Search for the cell housing the specified text and yield its (X, Y) center coordinate. 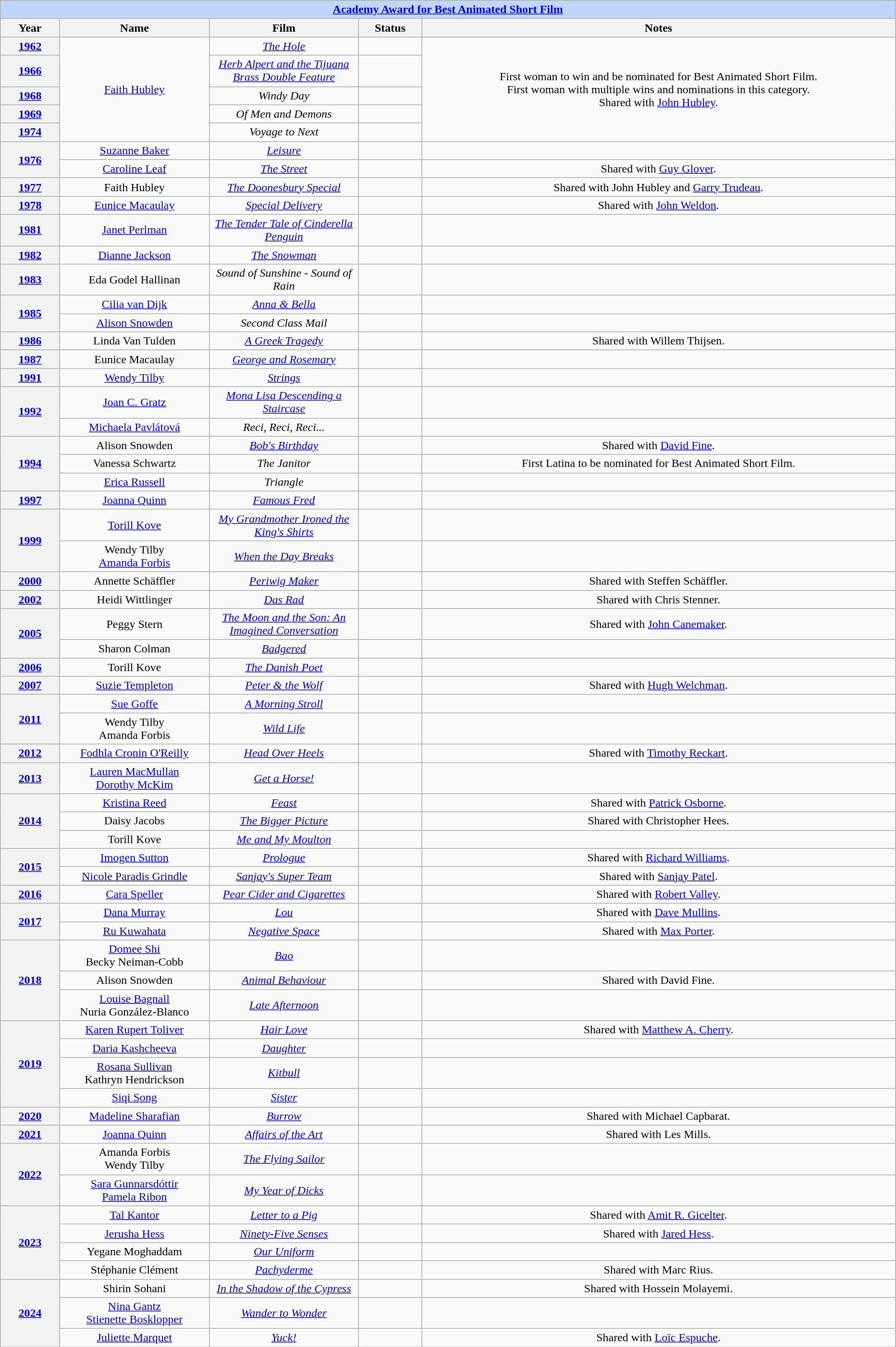
A Greek Tragedy (283, 341)
Shared with John Hubley and Garry Trudeau. (659, 187)
2007 (30, 686)
Our Uniform (283, 1251)
Notes (659, 28)
2019 (30, 1064)
Karen Rupert Toliver (135, 1030)
1982 (30, 255)
The Street (283, 169)
Head Over Heels (283, 753)
The Bigger Picture (283, 821)
Erica Russell (135, 482)
Shared with Les Mills. (659, 1134)
Kitbull (283, 1073)
Louise BagnallNuria González-Blanco (135, 1005)
The Doonesbury Special (283, 187)
Lou (283, 912)
Daria Kashcheeva (135, 1048)
Nicole Paradis Grindle (135, 876)
Domee ShiBecky Neiman-Cobb (135, 956)
Of Men and Demons (283, 114)
Shared with Amit R. Gicelter. (659, 1215)
Sue Goffe (135, 704)
Sister (283, 1098)
Mona Lisa Descending a Staircase (283, 403)
Peter & the Wolf (283, 686)
1985 (30, 314)
First Latina to be nominated for Best Animated Short Film. (659, 464)
2017 (30, 921)
Hair Love (283, 1030)
Shared with Guy Glover. (659, 169)
2015 (30, 867)
Affairs of the Art (283, 1134)
2022 (30, 1175)
Film (283, 28)
2024 (30, 1312)
Vanessa Schwartz (135, 464)
Yegane Moghaddam (135, 1251)
1966 (30, 71)
Shared with Michael Capbarat. (659, 1116)
Reci, Reci, Reci... (283, 427)
In the Shadow of the Cypress (283, 1288)
Letter to a Pig (283, 1215)
Famous Fred (283, 500)
Second Class Mail (283, 323)
Peggy Stern (135, 625)
2016 (30, 894)
The Tender Tale of Cinderella Penguin (283, 230)
Michaela Pavlátová (135, 427)
1981 (30, 230)
1974 (30, 132)
Shared with Willem Thijsen. (659, 341)
2012 (30, 753)
A Morning Stroll (283, 704)
Me and My Moulton (283, 839)
1977 (30, 187)
Shared with Richard Williams. (659, 857)
Yuck! (283, 1338)
Wendy Tilby (135, 378)
Jerusha Hess (135, 1233)
Das Rad (283, 599)
Voyage to Next (283, 132)
1992 (30, 411)
2023 (30, 1242)
Imogen Sutton (135, 857)
1969 (30, 114)
Strings (283, 378)
1983 (30, 280)
Dana Murray (135, 912)
1994 (30, 464)
Prologue (283, 857)
Triangle (283, 482)
Lauren MacMullanDorothy McKim (135, 778)
1986 (30, 341)
Madeline Sharafian (135, 1116)
Herb Alpert and the Tijuana Brass Double Feature (283, 71)
2005 (30, 633)
2000 (30, 581)
Name (135, 28)
1987 (30, 359)
Amanda ForbisWendy Tilby (135, 1159)
Shared with Timothy Reckart. (659, 753)
Joan C. Gratz (135, 403)
George and Rosemary (283, 359)
Bao (283, 956)
Shared with Jared Hess. (659, 1233)
Badgered (283, 649)
My Grandmother Ironed the King's Shirts (283, 525)
Status (390, 28)
Juliette Marquet (135, 1338)
Wander to Wonder (283, 1313)
The Danish Poet (283, 667)
Shared with Hugh Welchman. (659, 686)
Shared with Dave Mullins. (659, 912)
1999 (30, 540)
The Flying Sailor (283, 1159)
2011 (30, 720)
2014 (30, 821)
1976 (30, 159)
Stéphanie Clément (135, 1270)
Pachyderme (283, 1270)
Shared with Marc Rius. (659, 1270)
Linda Van Tulden (135, 341)
Negative Space (283, 931)
Shared with Patrick Osborne. (659, 803)
Fodhla Cronin O'Reilly (135, 753)
When the Day Breaks (283, 556)
Windy Day (283, 96)
Late Afternoon (283, 1005)
Daisy Jacobs (135, 821)
Shirin Sohani (135, 1288)
1962 (30, 46)
Kristina Reed (135, 803)
2018 (30, 980)
Shared with Christopher Hees. (659, 821)
Feast (283, 803)
Shared with John Weldon. (659, 205)
My Year of Dicks (283, 1190)
The Janitor (283, 464)
Suzanne Baker (135, 150)
Bob's Birthday (283, 445)
Janet Perlman (135, 230)
Animal Behaviour (283, 980)
Burrow (283, 1116)
Sara GunnarsdóttirPamela Ribon (135, 1190)
Annette Schäffler (135, 581)
The Hole (283, 46)
1991 (30, 378)
Shared with Hossein Molayemi. (659, 1288)
Ru Kuwahata (135, 931)
2020 (30, 1116)
Shared with Sanjay Patel. (659, 876)
Cara Speller (135, 894)
The Moon and the Son: An Imagined Conversation (283, 625)
1978 (30, 205)
2006 (30, 667)
Caroline Leaf (135, 169)
Get a Horse! (283, 778)
Shared with Steffen Schäffler. (659, 581)
Siqi Song (135, 1098)
Periwig Maker (283, 581)
Shared with Max Porter. (659, 931)
Academy Award for Best Animated Short Film (448, 10)
Shared with Loïc Espuche. (659, 1338)
1997 (30, 500)
Sound of Sunshine - Sound of Rain (283, 280)
Suzie Templeton (135, 686)
Year (30, 28)
Special Delivery (283, 205)
Leisure (283, 150)
Rosana SullivanKathryn Hendrickson (135, 1073)
Ninety-Five Senses (283, 1233)
Pear Cider and Cigarettes (283, 894)
Shared with Robert Valley. (659, 894)
Daughter (283, 1048)
2013 (30, 778)
Shared with Chris Stenner. (659, 599)
Cilia van Dijk (135, 305)
The Snowman (283, 255)
Eda Godel Hallinan (135, 280)
Wild Life (283, 728)
Tal Kantor (135, 1215)
Sharon Colman (135, 649)
Shared with John Canemaker. (659, 625)
Shared with Matthew A. Cherry. (659, 1030)
Nina GantzStienette Bosklopper (135, 1313)
2002 (30, 599)
Sanjay's Super Team (283, 876)
Heidi Wittlinger (135, 599)
2021 (30, 1134)
1968 (30, 96)
Dianne Jackson (135, 255)
Anna & Bella (283, 305)
